Pinpoint the cell where the given text exists, returning its (X, Y) midpoint coordinate. 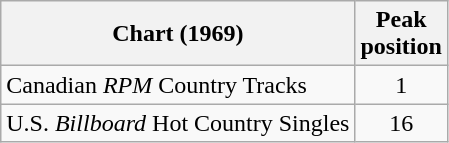
Chart (1969) (178, 34)
Canadian RPM Country Tracks (178, 85)
U.S. Billboard Hot Country Singles (178, 123)
Peakposition (401, 34)
1 (401, 85)
16 (401, 123)
